Search for the cell housing the specified text and yield its (X, Y) center coordinate. 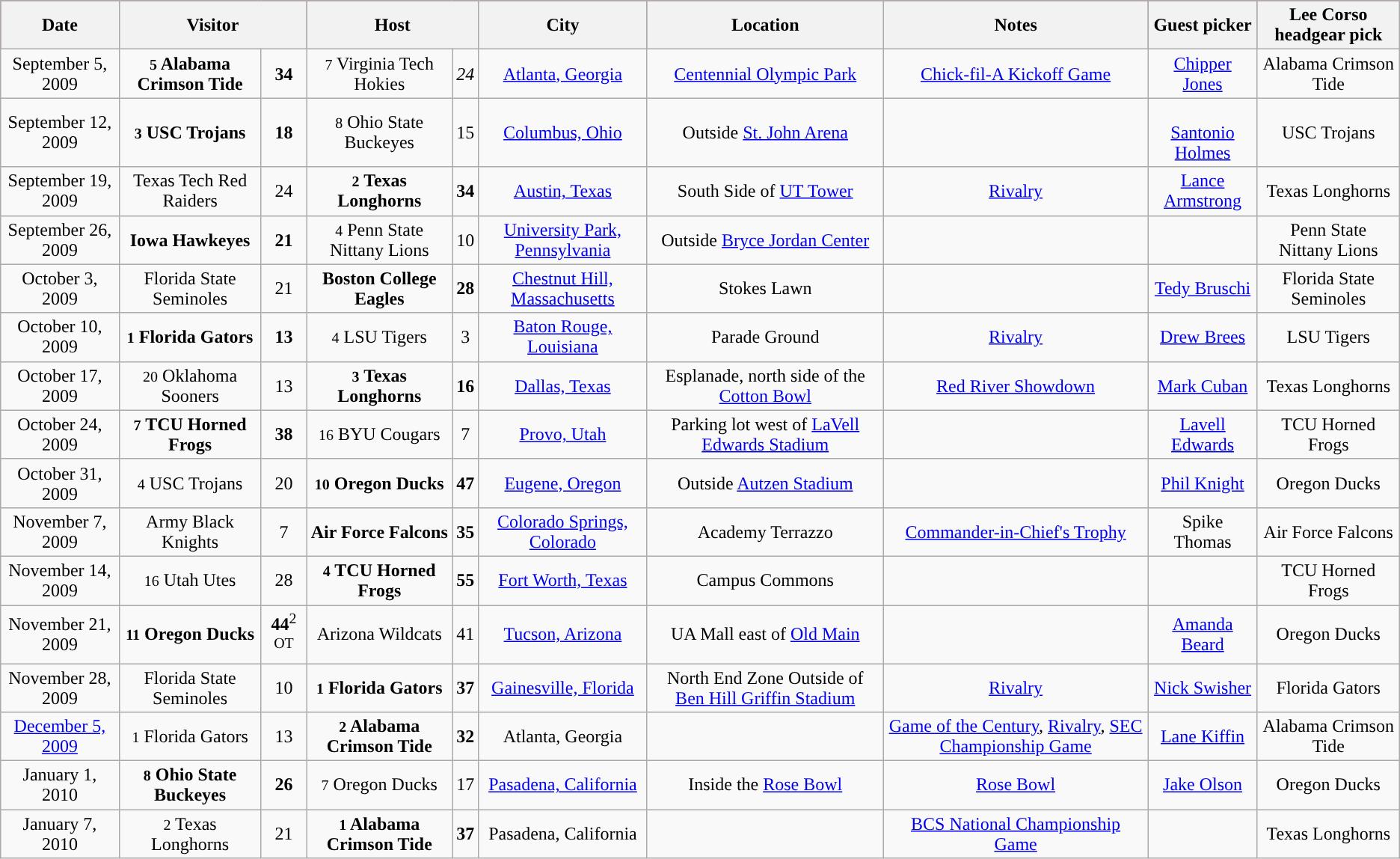
4 USC Trojans (190, 483)
October 31, 2009 (60, 483)
Nick Swisher (1203, 688)
Academy Terrazzo (765, 531)
Eugene, Oregon (562, 483)
Esplanade, north side of the Cotton Bowl (765, 386)
October 17, 2009 (60, 386)
4 Penn State Nittany Lions (380, 239)
Red River Showdown (1016, 386)
16 BYU Cougars (380, 434)
Spike Thomas (1203, 531)
Baton Rouge, Louisiana (562, 337)
7 TCU Horned Frogs (190, 434)
3 (465, 337)
Game of the Century, Rivalry, SEC Championship Game (1016, 736)
16 Utah Utes (190, 581)
October 10, 2009 (60, 337)
Lance Armstrong (1203, 192)
September 12, 2009 (60, 132)
35 (465, 531)
26 (284, 786)
18 (284, 132)
November 14, 2009 (60, 581)
Location (765, 25)
Florida Gators (1328, 688)
BCS National Championship Game (1016, 834)
7 Oregon Ducks (380, 786)
September 19, 2009 (60, 192)
Notes (1016, 25)
Boston College Eagles (380, 289)
September 5, 2009 (60, 73)
15 (465, 132)
55 (465, 581)
Phil Knight (1203, 483)
Tucson, Arizona (562, 634)
3 Texas Longhorns (380, 386)
17 (465, 786)
Amanda Beard (1203, 634)
Date (60, 25)
Outside St. John Arena (765, 132)
Columbus, Ohio (562, 132)
20 Oklahoma Sooners (190, 386)
5 Alabama Crimson Tide (190, 73)
47 (465, 483)
November 28, 2009 (60, 688)
Parade Ground (765, 337)
Outside Bryce Jordan Center (765, 239)
Stokes Lawn (765, 289)
September 26, 2009 (60, 239)
Gainesville, Florida (562, 688)
Campus Commons (765, 581)
Santonio Holmes (1203, 132)
Chipper Jones (1203, 73)
November 7, 2009 (60, 531)
Austin, Texas (562, 192)
Rose Bowl (1016, 786)
Drew Brees (1203, 337)
Parking lot west of LaVell Edwards Stadium (765, 434)
Host (393, 25)
1 Alabama Crimson Tide (380, 834)
Visitor (212, 25)
UA Mall east of Old Main (765, 634)
Provo, Utah (562, 434)
Chestnut Hill, Massachusetts (562, 289)
October 3, 2009 (60, 289)
Lane Kiffin (1203, 736)
Commander-in-Chief's Trophy (1016, 531)
442 OT (284, 634)
Outside Autzen Stadium (765, 483)
LSU Tigers (1328, 337)
Army Black Knights (190, 531)
Iowa Hawkeyes (190, 239)
41 (465, 634)
City (562, 25)
Lavell Edwards (1203, 434)
4 TCU Horned Frogs (380, 581)
3 USC Trojans (190, 132)
Colorado Springs, Colorado (562, 531)
Texas Tech Red Raiders (190, 192)
38 (284, 434)
Penn State Nittany Lions (1328, 239)
January 7, 2010 (60, 834)
11 Oregon Ducks (190, 634)
2 Alabama Crimson Tide (380, 736)
University Park, Pennsylvania (562, 239)
October 24, 2009 (60, 434)
Arizona Wildcats (380, 634)
Inside the Rose Bowl (765, 786)
16 (465, 386)
10 Oregon Ducks (380, 483)
Fort Worth, Texas (562, 581)
Tedy Bruschi (1203, 289)
Chick-fil-A Kickoff Game (1016, 73)
Centennial Olympic Park (765, 73)
Lee Corso headgear pick (1328, 25)
North End Zone Outside of Ben Hill Griffin Stadium (765, 688)
December 5, 2009 (60, 736)
South Side of UT Tower (765, 192)
Jake Olson (1203, 786)
7 Virginia Tech Hokies (380, 73)
32 (465, 736)
January 1, 2010 (60, 786)
Dallas, Texas (562, 386)
Mark Cuban (1203, 386)
USC Trojans (1328, 132)
Guest picker (1203, 25)
20 (284, 483)
4 LSU Tigers (380, 337)
November 21, 2009 (60, 634)
